Pinpoint the cell where the given text exists, returning its [x, y] midpoint coordinate. 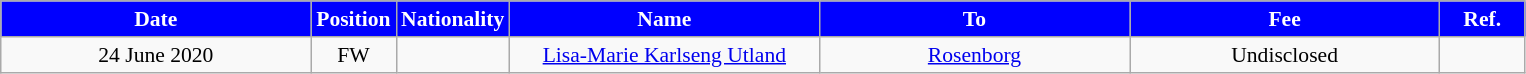
Ref. [1482, 19]
Date [156, 19]
Nationality [452, 19]
Fee [1285, 19]
24 June 2020 [156, 55]
Rosenborg [974, 55]
Undisclosed [1285, 55]
FW [354, 55]
Lisa-Marie Karlseng Utland [664, 55]
Position [354, 19]
To [974, 19]
Name [664, 19]
